Provide the [x, y] coordinate of the cell's center where the given text is located.  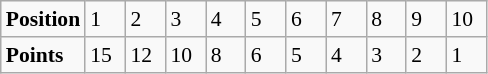
15 [105, 55]
Position [43, 19]
9 [426, 19]
12 [145, 55]
Points [43, 55]
7 [346, 19]
